Detect which cell encompasses the target text, then output its [X, Y] center coordinate. 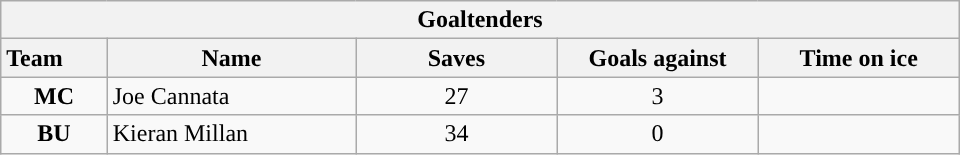
Kieran Millan [232, 134]
Goaltenders [480, 20]
3 [658, 96]
Saves [456, 58]
Team [54, 58]
BU [54, 134]
Name [232, 58]
MC [54, 96]
Time on ice [858, 58]
0 [658, 134]
Joe Cannata [232, 96]
34 [456, 134]
27 [456, 96]
Goals against [658, 58]
